Pinpoint the cell where the given text exists, returning its (X, Y) midpoint coordinate. 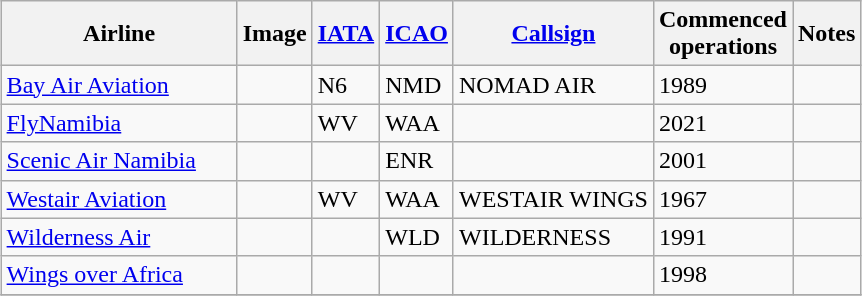
Wilderness Air (119, 237)
Airline (119, 34)
N6 (346, 85)
1989 (722, 85)
Wings over Africa (119, 275)
Callsign (553, 34)
Notes (826, 34)
Bay Air Aviation (119, 85)
FlyNamibia (119, 123)
WLD (417, 237)
Scenic Air Namibia (119, 161)
ICAO (417, 34)
1967 (722, 199)
1998 (722, 275)
IATA (346, 34)
WESTAIR WINGS (553, 199)
WILDERNESS (553, 237)
NMD (417, 85)
Westair Aviation (119, 199)
Image (274, 34)
2001 (722, 161)
NOMAD AIR (553, 85)
Commencedoperations (722, 34)
1991 (722, 237)
2021 (722, 123)
ENR (417, 161)
